Return [X, Y] of the center of cell containing provided text 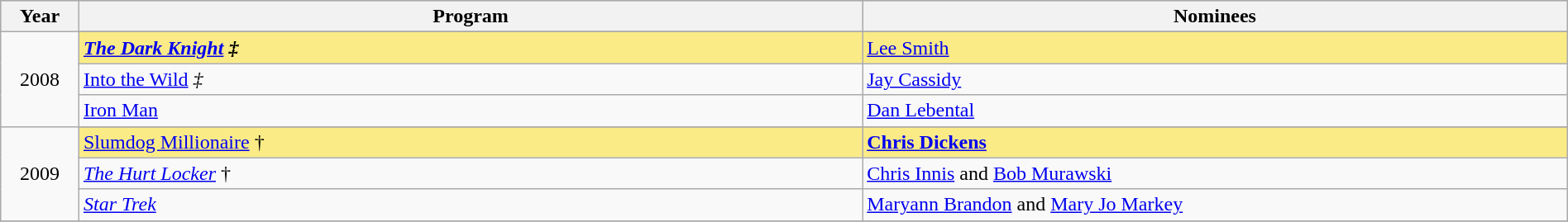
Star Trek [470, 205]
Year [40, 17]
Jay Cassidy [1216, 79]
2008 [40, 79]
The Hurt Locker † [470, 173]
Nominees [1216, 17]
Into the Wild ‡ [470, 79]
Dan Lebental [1216, 111]
Iron Man [470, 111]
Maryann Brandon and Mary Jo Markey [1216, 205]
The Dark Knight ‡ [470, 48]
Slumdog Millionaire † [470, 142]
Chris Dickens [1216, 142]
Lee Smith [1216, 48]
2009 [40, 173]
Program [470, 17]
Chris Innis and Bob Murawski [1216, 173]
